Capture the cell that displays the provided text and extract its (X, Y) central coordinate. 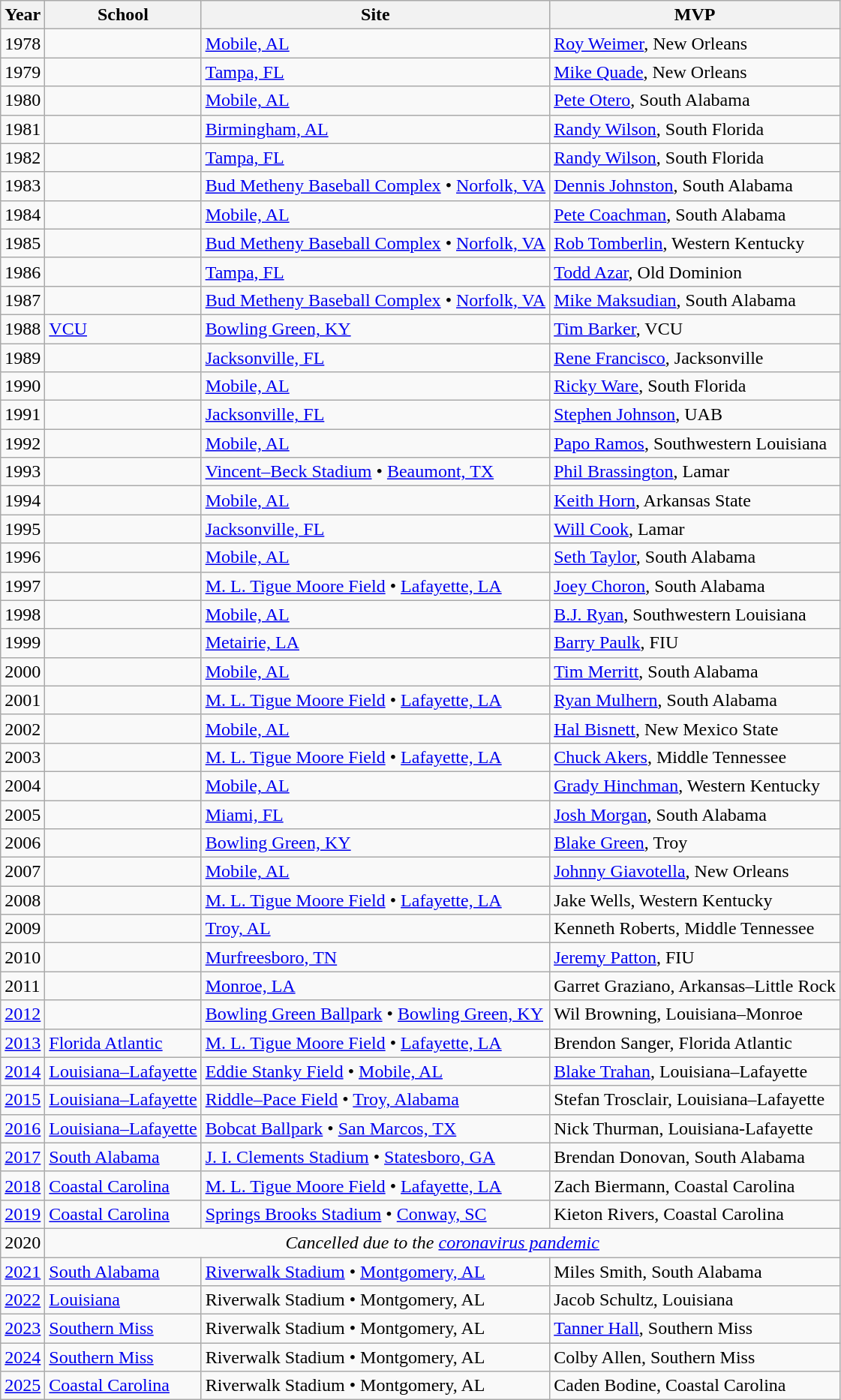
1986 (23, 272)
1994 (23, 500)
Jacob Schultz, Louisiana (695, 1300)
Dennis Johnston, South Alabama (695, 186)
Florida Atlantic (123, 1043)
Garret Graziano, Arkansas–Little Rock (695, 986)
Year (23, 15)
Jeremy Patton, FIU (695, 957)
1993 (23, 472)
2022 (23, 1300)
Johnny Giavotella, New Orleans (695, 872)
2007 (23, 872)
Site (375, 15)
Vincent–Beck Stadium • Beaumont, TX (375, 472)
2009 (23, 929)
2023 (23, 1329)
2012 (23, 1014)
2006 (23, 843)
Keith Horn, Arkansas State (695, 500)
2002 (23, 729)
2020 (23, 1242)
Zach Biermann, Coastal Carolina (695, 1185)
Brendan Donovan, South Alabama (695, 1157)
MVP (695, 15)
2008 (23, 900)
Murfreesboro, TN (375, 957)
Todd Azar, Old Dominion (695, 272)
Bowling Green Ballpark • Bowling Green, KY (375, 1014)
Ryan Mulhern, South Alabama (695, 700)
Stefan Trosclair, Louisiana–Lafayette (695, 1100)
1989 (23, 358)
Miles Smith, South Alabama (695, 1272)
Springs Brooks Stadium • Conway, SC (375, 1214)
Tim Barker, VCU (695, 329)
Chuck Akers, Middle Tennessee (695, 757)
1988 (23, 329)
J. I. Clements Stadium • Statesboro, GA (375, 1157)
Metairie, LA (375, 643)
1983 (23, 186)
Kenneth Roberts, Middle Tennessee (695, 929)
Joey Choron, South Alabama (695, 586)
Papo Ramos, Southwestern Louisiana (695, 443)
Pete Otero, South Alabama (695, 101)
2017 (23, 1157)
Bobcat Ballpark • San Marcos, TX (375, 1128)
1987 (23, 300)
1979 (23, 72)
1981 (23, 129)
Grady Hinchman, Western Kentucky (695, 786)
1982 (23, 158)
2001 (23, 700)
1978 (23, 44)
Tim Merritt, South Alabama (695, 671)
Hal Bisnett, New Mexico State (695, 729)
Cancelled due to the coronavirus pandemic (443, 1242)
Seth Taylor, South Alabama (695, 557)
Rene Francisco, Jacksonville (695, 358)
2019 (23, 1214)
1997 (23, 586)
Barry Paulk, FIU (695, 643)
Mike Maksudian, South Alabama (695, 300)
1984 (23, 215)
School (123, 15)
2010 (23, 957)
Brendon Sanger, Florida Atlantic (695, 1043)
2024 (23, 1357)
1998 (23, 614)
2005 (23, 814)
Josh Morgan, South Alabama (695, 814)
Troy, AL (375, 929)
2021 (23, 1272)
Stephen Johnson, UAB (695, 415)
1990 (23, 386)
Phil Brassington, Lamar (695, 472)
VCU (123, 329)
1992 (23, 443)
Eddie Stanky Field • Mobile, AL (375, 1071)
Monroe, LA (375, 986)
1980 (23, 101)
Will Cook, Lamar (695, 529)
2013 (23, 1043)
2025 (23, 1386)
Colby Allen, Southern Miss (695, 1357)
Blake Green, Troy (695, 843)
Riddle–Pace Field • Troy, Alabama (375, 1100)
Blake Trahan, Louisiana–Lafayette (695, 1071)
1996 (23, 557)
2016 (23, 1128)
Caden Bodine, Coastal Carolina (695, 1386)
2015 (23, 1100)
Rob Tomberlin, Western Kentucky (695, 243)
Birmingham, AL (375, 129)
1991 (23, 415)
Roy Weimer, New Orleans (695, 44)
2003 (23, 757)
Nick Thurman, Louisiana-Lafayette (695, 1128)
2004 (23, 786)
Pete Coachman, South Alabama (695, 215)
B.J. Ryan, Southwestern Louisiana (695, 614)
2014 (23, 1071)
1999 (23, 643)
Kieton Rivers, Coastal Carolina (695, 1214)
Miami, FL (375, 814)
Ricky Ware, South Florida (695, 386)
2018 (23, 1185)
1995 (23, 529)
Mike Quade, New Orleans (695, 72)
1985 (23, 243)
Tanner Hall, Southern Miss (695, 1329)
Jake Wells, Western Kentucky (695, 900)
Louisiana (123, 1300)
2000 (23, 671)
Wil Browning, Louisiana–Monroe (695, 1014)
2011 (23, 986)
